Pinpoint the cell where the given text exists, returning its [X, Y] midpoint coordinate. 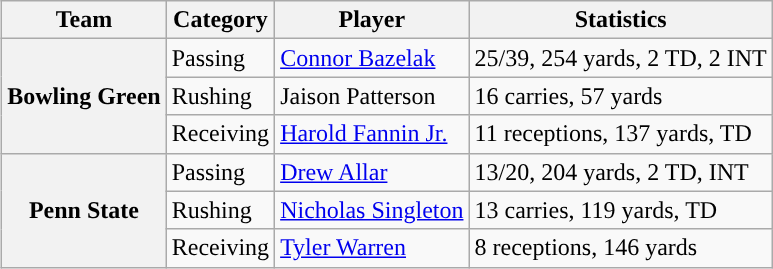
25/39, 254 yards, 2 TD, 2 INT [620, 58]
13/20, 204 yards, 2 TD, INT [620, 172]
Connor Bazelak [372, 58]
Team [84, 20]
Jaison Patterson [372, 96]
Statistics [620, 20]
13 carries, 119 yards, TD [620, 210]
16 carries, 57 yards [620, 96]
8 receptions, 146 yards [620, 248]
Category [220, 20]
11 receptions, 137 yards, TD [620, 134]
Player [372, 20]
Nicholas Singleton [372, 210]
Harold Fannin Jr. [372, 134]
Bowling Green [84, 96]
Tyler Warren [372, 248]
Penn State [84, 210]
Drew Allar [372, 172]
